Locate the cell with the specified text and output its [X, Y] center coordinate. 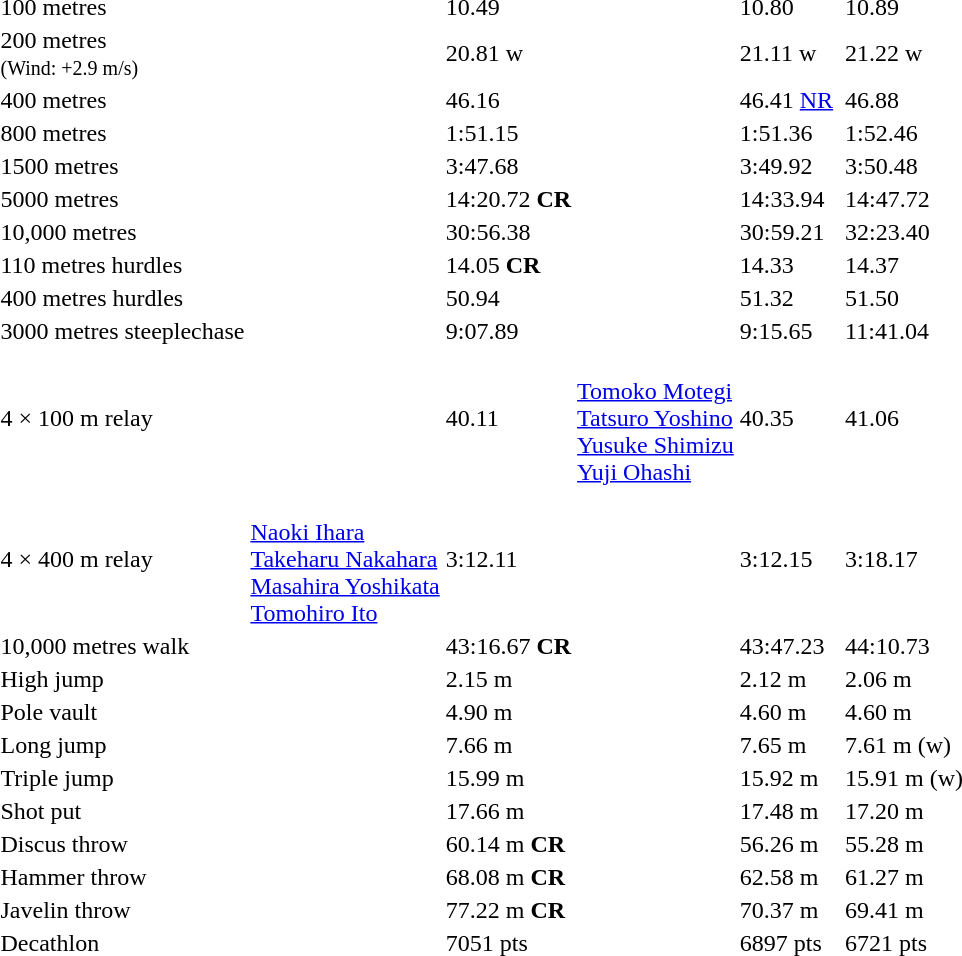
4.60 m [786, 712]
3:47.68 [508, 166]
2.15 m [508, 679]
46.41 NR [786, 100]
2.12 m [786, 679]
17.48 m [786, 811]
7.66 m [508, 745]
56.26 m [786, 844]
21.11 w [786, 54]
Tomoko MotegiTatsuro YoshinoYusuke ShimizuYuji Ohashi [656, 418]
3:12.15 [786, 559]
14.33 [786, 265]
3:12.11 [508, 559]
77.22 m CR [508, 910]
4.90 m [508, 712]
43:16.67 CR [508, 646]
40.35 [786, 418]
17.66 m [508, 811]
1:51.36 [786, 133]
7.65 m [786, 745]
20.81 w [508, 54]
15.92 m [786, 778]
14:20.72 CR [508, 199]
43:47.23 [786, 646]
46.16 [508, 100]
62.58 m [786, 877]
14:33.94 [786, 199]
60.14 m CR [508, 844]
68.08 m CR [508, 877]
3:49.92 [786, 166]
70.37 m [786, 910]
1:51.15 [508, 133]
9:07.89 [508, 331]
Naoki IharaTakeharu NakaharaMasahira YoshikataTomohiro Ito [345, 559]
9:15.65 [786, 331]
40.11 [508, 418]
50.94 [508, 298]
30:59.21 [786, 232]
14.05 CR [508, 265]
51.32 [786, 298]
30:56.38 [508, 232]
15.99 m [508, 778]
